Search for the cell housing the specified text and yield its (X, Y) center coordinate. 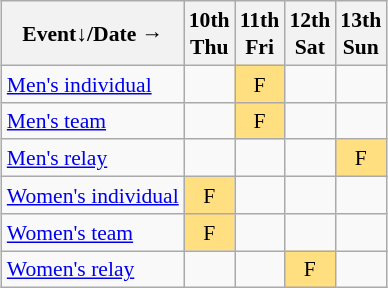
12thSat (310, 33)
10thThu (210, 33)
Men's individual (93, 84)
13thSun (360, 33)
Women's relay (93, 268)
Women's individual (93, 194)
Men's team (93, 120)
Men's relay (93, 158)
Women's team (93, 232)
Event↓/Date → (93, 33)
11thFri (260, 33)
